Provide the (x, y) coordinate of the cell's center where the given text is located.  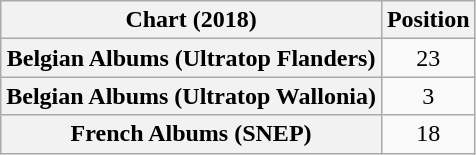
French Albums (SNEP) (192, 134)
Belgian Albums (Ultratop Flanders) (192, 58)
23 (428, 58)
Position (428, 20)
Belgian Albums (Ultratop Wallonia) (192, 96)
3 (428, 96)
Chart (2018) (192, 20)
18 (428, 134)
